Locate the cell with the specified text and output its [x, y] center coordinate. 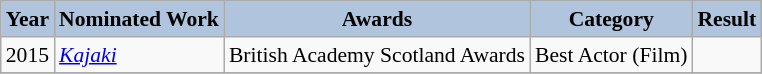
Nominated Work [139, 19]
Category [611, 19]
2015 [28, 55]
Year [28, 19]
Awards [377, 19]
Kajaki [139, 55]
Result [726, 19]
British Academy Scotland Awards [377, 55]
Best Actor (Film) [611, 55]
